From the cell containing the given text, extract its center point as [x, y] coordinate. 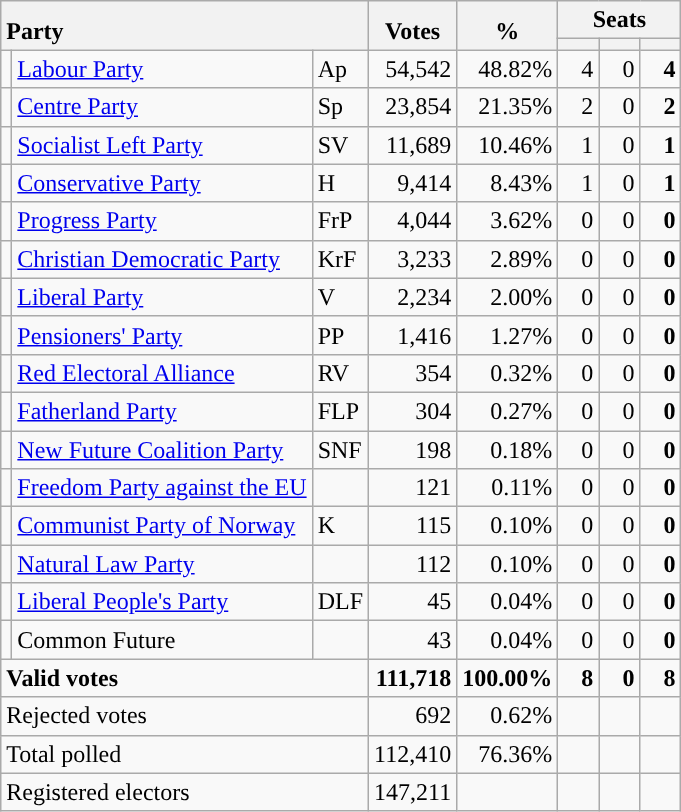
0.18% [508, 449]
Registered electors [185, 792]
New Future Coalition Party [162, 449]
KrF [340, 259]
43 [413, 640]
Common Future [162, 640]
9,414 [413, 183]
Pensioners' Party [162, 335]
112 [413, 564]
K [340, 526]
147,211 [413, 792]
121 [413, 488]
Socialist Left Party [162, 145]
Centre Party [162, 107]
Communist Party of Norway [162, 526]
V [340, 297]
Votes [413, 26]
354 [413, 373]
Red Electoral Alliance [162, 373]
Christian Democratic Party [162, 259]
0.11% [508, 488]
Ap [340, 69]
Freedom Party against the EU [162, 488]
3,233 [413, 259]
10.46% [508, 145]
11,689 [413, 145]
76.36% [508, 754]
Sp [340, 107]
Rejected votes [185, 716]
692 [413, 716]
115 [413, 526]
Liberal Party [162, 297]
Natural Law Party [162, 564]
DLF [340, 602]
FrP [340, 221]
Liberal People's Party [162, 602]
1,416 [413, 335]
% [508, 26]
H [340, 183]
0.32% [508, 373]
100.00% [508, 678]
Seats [620, 20]
48.82% [508, 69]
SV [340, 145]
0.27% [508, 411]
111,718 [413, 678]
1.27% [508, 335]
2,234 [413, 297]
Conservative Party [162, 183]
PP [340, 335]
Labour Party [162, 69]
21.35% [508, 107]
4,044 [413, 221]
23,854 [413, 107]
Total polled [185, 754]
2.00% [508, 297]
RV [340, 373]
0.62% [508, 716]
FLP [340, 411]
Fatherland Party [162, 411]
304 [413, 411]
54,542 [413, 69]
2.89% [508, 259]
3.62% [508, 221]
Party [185, 26]
SNF [340, 449]
45 [413, 602]
198 [413, 449]
112,410 [413, 754]
Progress Party [162, 221]
8.43% [508, 183]
Valid votes [185, 678]
